Search for the cell housing the specified text and yield its [X, Y] center coordinate. 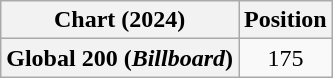
Global 200 (Billboard) [120, 58]
175 [285, 58]
Chart (2024) [120, 20]
Position [285, 20]
